Detect which cell encompasses the target text, then output its [x, y] center coordinate. 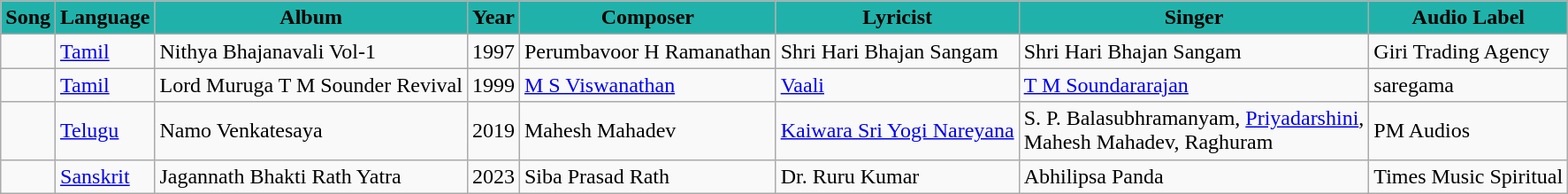
Kaiwara Sri Yogi Nareyana [897, 131]
T M Soundararajan [1194, 85]
Song [28, 18]
Giri Trading Agency [1468, 51]
Nithya Bhajanavali Vol-1 [311, 51]
Singer [1194, 18]
Lord Muruga T M Sounder Revival [311, 85]
Lyricist [897, 18]
1999 [493, 85]
Namo Venkatesaya [311, 131]
Abhilipsa Panda [1194, 176]
S. P. Balasubhramanyam, Priyadarshini,Mahesh Mahadev, Raghuram [1194, 131]
1997 [493, 51]
Dr. Ruru Kumar [897, 176]
Vaali [897, 85]
2019 [493, 131]
Telugu [105, 131]
Album [311, 18]
2023 [493, 176]
Language [105, 18]
Jagannath Bhakti Rath Yatra [311, 176]
Audio Label [1468, 18]
PM Audios [1468, 131]
Perumbavoor H Ramanathan [647, 51]
Mahesh Mahadev [647, 131]
saregama [1468, 85]
M S Viswanathan [647, 85]
Siba Prasad Rath [647, 176]
Composer [647, 18]
Sanskrit [105, 176]
Times Music Spiritual [1468, 176]
Year [493, 18]
